Determine the [x, y] coordinate at the center of the cell enclosing the given text.  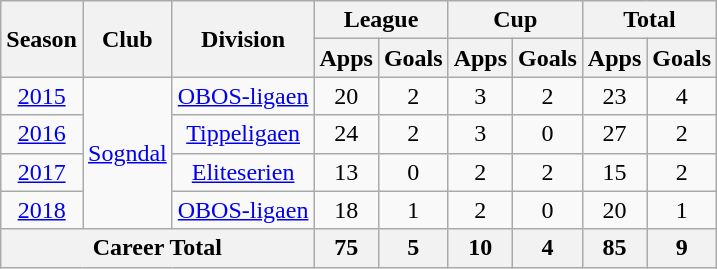
Season [42, 39]
85 [614, 248]
Tippeligaen [243, 134]
27 [614, 134]
2017 [42, 172]
Club [127, 39]
13 [346, 172]
Eliteserien [243, 172]
Career Total [158, 248]
Cup [515, 20]
2018 [42, 210]
Division [243, 39]
2016 [42, 134]
Sogndal [127, 153]
10 [480, 248]
75 [346, 248]
5 [413, 248]
2015 [42, 96]
15 [614, 172]
League [381, 20]
23 [614, 96]
9 [682, 248]
Total [649, 20]
24 [346, 134]
18 [346, 210]
